Search for the cell housing the specified text and yield its [x, y] center coordinate. 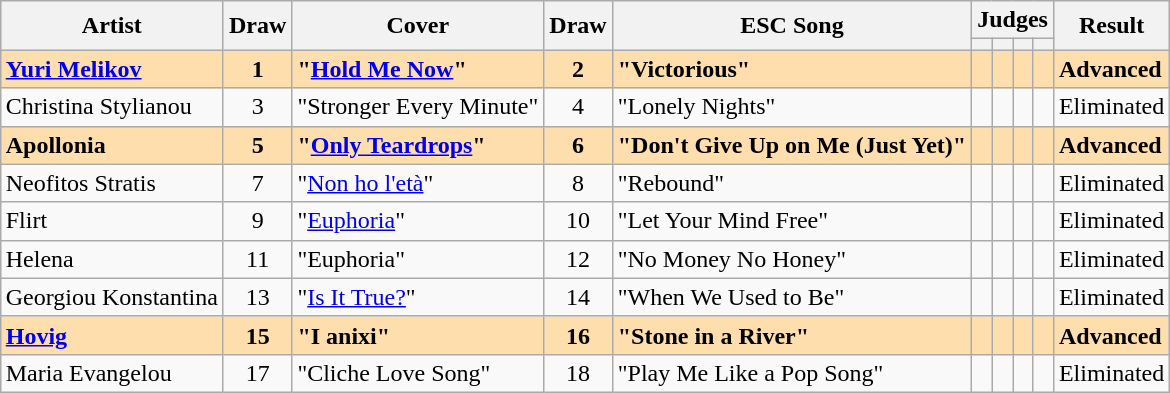
11 [257, 259]
10 [578, 221]
3 [257, 107]
"Hold Me Now" [418, 69]
16 [578, 335]
Flirt [112, 221]
2 [578, 69]
"Cliche Love Song" [418, 373]
ESC Song [792, 26]
4 [578, 107]
Yuri Melikov [112, 69]
13 [257, 297]
Artist [112, 26]
"Victorious" [792, 69]
Apollonia [112, 145]
"Stone in a River" [792, 335]
"Rebound" [792, 183]
Neofitos Stratis [112, 183]
6 [578, 145]
"Play Me Like a Pop Song" [792, 373]
Maria Evangelou [112, 373]
"Only Teardrops" [418, 145]
Result [1111, 26]
14 [578, 297]
"Is It True?" [418, 297]
15 [257, 335]
Hovig [112, 335]
"No Money No Honey" [792, 259]
Cover [418, 26]
Georgiou Konstantina [112, 297]
9 [257, 221]
"Non ho l'età" [418, 183]
17 [257, 373]
"Don't Give Up on Me (Just Yet)" [792, 145]
"Let Your Mind Free" [792, 221]
"Stronger Every Minute" [418, 107]
7 [257, 183]
18 [578, 373]
1 [257, 69]
"Lonely Nights" [792, 107]
12 [578, 259]
5 [257, 145]
Christina Stylianou [112, 107]
Helena [112, 259]
"I anixi" [418, 335]
Judges [1013, 20]
8 [578, 183]
"When We Used to Be" [792, 297]
